Identify which cell holds the provided text, then report its (x, y) central coordinate. 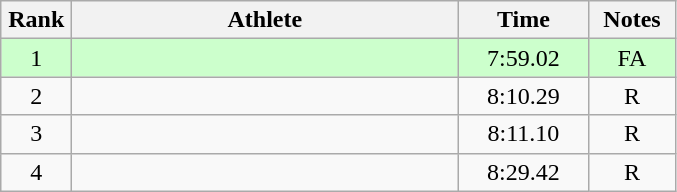
8:10.29 (524, 96)
2 (36, 96)
4 (36, 172)
FA (632, 58)
Notes (632, 20)
1 (36, 58)
Athlete (265, 20)
8:29.42 (524, 172)
7:59.02 (524, 58)
Rank (36, 20)
Time (524, 20)
8:11.10 (524, 134)
3 (36, 134)
